Return [x, y] of the center of cell containing provided text 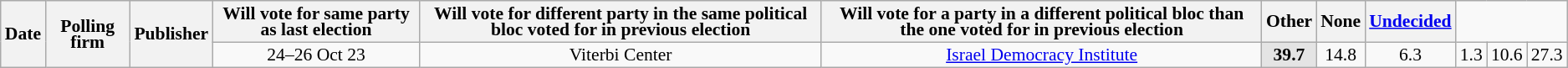
1.3 [1472, 55]
24–26 Oct 23 [316, 55]
39.7 [1290, 55]
Other [1290, 22]
Will vote for same party as last election [316, 22]
10.6 [1507, 55]
Will vote for different party in the same political bloc voted for in previous election [621, 22]
Israel Democracy Institute [1041, 55]
14.8 [1341, 55]
Polling firm [87, 34]
Undecided [1410, 22]
Date [23, 34]
27.3 [1547, 55]
6.3 [1410, 55]
Publisher [171, 34]
Will vote for a party in a different political bloc than the one voted for in previous election [1041, 22]
Viterbi Center [621, 55]
None [1341, 22]
